For the text-containing cell, return its midpoint in [x, y] coordinate format. 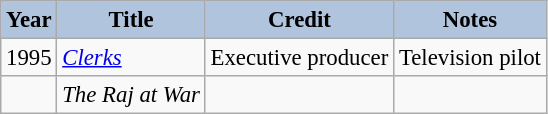
Credit [299, 20]
Television pilot [470, 58]
1995 [29, 58]
Notes [470, 20]
The Raj at War [131, 95]
Year [29, 20]
Title [131, 20]
Clerks [131, 58]
Executive producer [299, 58]
